Provide the [X, Y] coordinate of the cell's center where the given text is located.  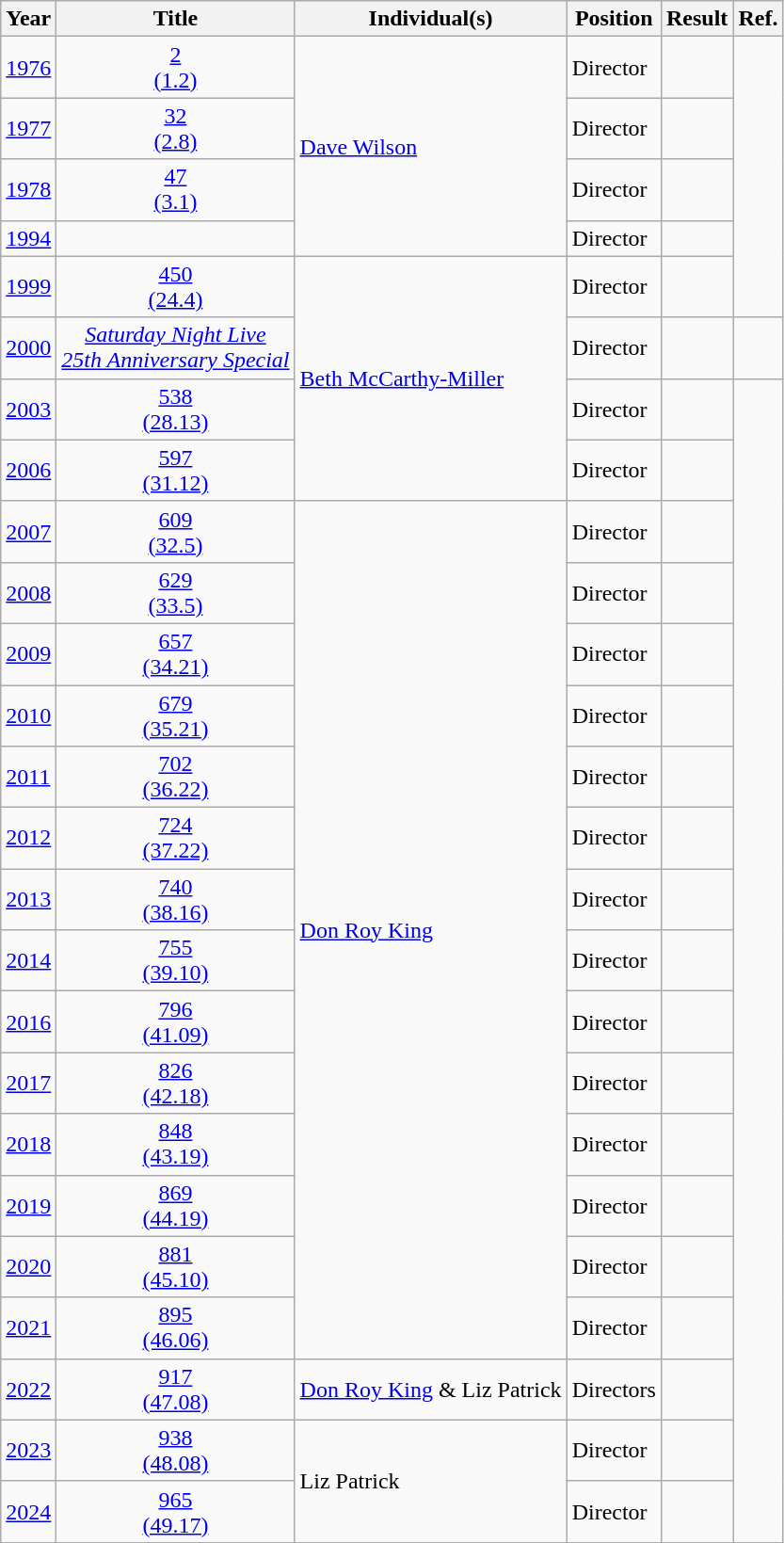
657 (34.21) [175, 653]
Title [175, 19]
Dave Wilson [431, 147]
Don Roy King & Liz Patrick [431, 1390]
2018 [28, 1145]
2021 [28, 1327]
450 (24.4) [175, 286]
702 (36.22) [175, 778]
Ref. [759, 19]
679 (35.21) [175, 715]
724 (37.22) [175, 838]
881 (45.10) [175, 1267]
1976 [28, 68]
1999 [28, 286]
2006 [28, 471]
Saturday Night Live 25th Anniversary Special [175, 348]
1978 [28, 190]
Beth McCarthy-Miller [431, 378]
965 (49.17) [175, 1512]
Don Roy King [431, 930]
796 (41.09) [175, 1022]
2020 [28, 1267]
2016 [28, 1022]
2008 [28, 593]
869 (44.19) [175, 1205]
597 (31.12) [175, 471]
2000 [28, 348]
2019 [28, 1205]
Directors [614, 1390]
2007 [28, 531]
938 (48.08) [175, 1450]
895 (46.06) [175, 1327]
Liz Patrick [431, 1481]
538 (28.13) [175, 409]
755 (39.10) [175, 960]
917 (47.08) [175, 1390]
2024 [28, 1512]
2003 [28, 409]
1977 [28, 128]
2012 [28, 838]
Position [614, 19]
2011 [28, 778]
2014 [28, 960]
2010 [28, 715]
32 (2.8) [175, 128]
740 (38.16) [175, 900]
2013 [28, 900]
826 (42.18) [175, 1083]
609 (32.5) [175, 531]
2009 [28, 653]
Year [28, 19]
Individual(s) [431, 19]
Result [696, 19]
2 (1.2) [175, 68]
2022 [28, 1390]
848 (43.19) [175, 1145]
2023 [28, 1450]
47 (3.1) [175, 190]
1994 [28, 238]
629 (33.5) [175, 593]
2017 [28, 1083]
